Search for the cell housing the specified text and yield its (x, y) center coordinate. 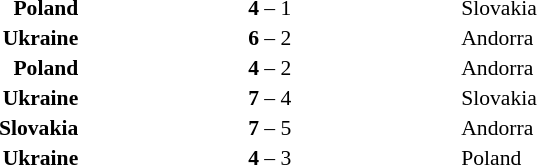
7 – 4 (270, 98)
7 – 5 (270, 128)
6 – 2 (270, 38)
4 – 2 (270, 68)
